Find where the given text appears and provide that cell's center as [x, y] coordinate. 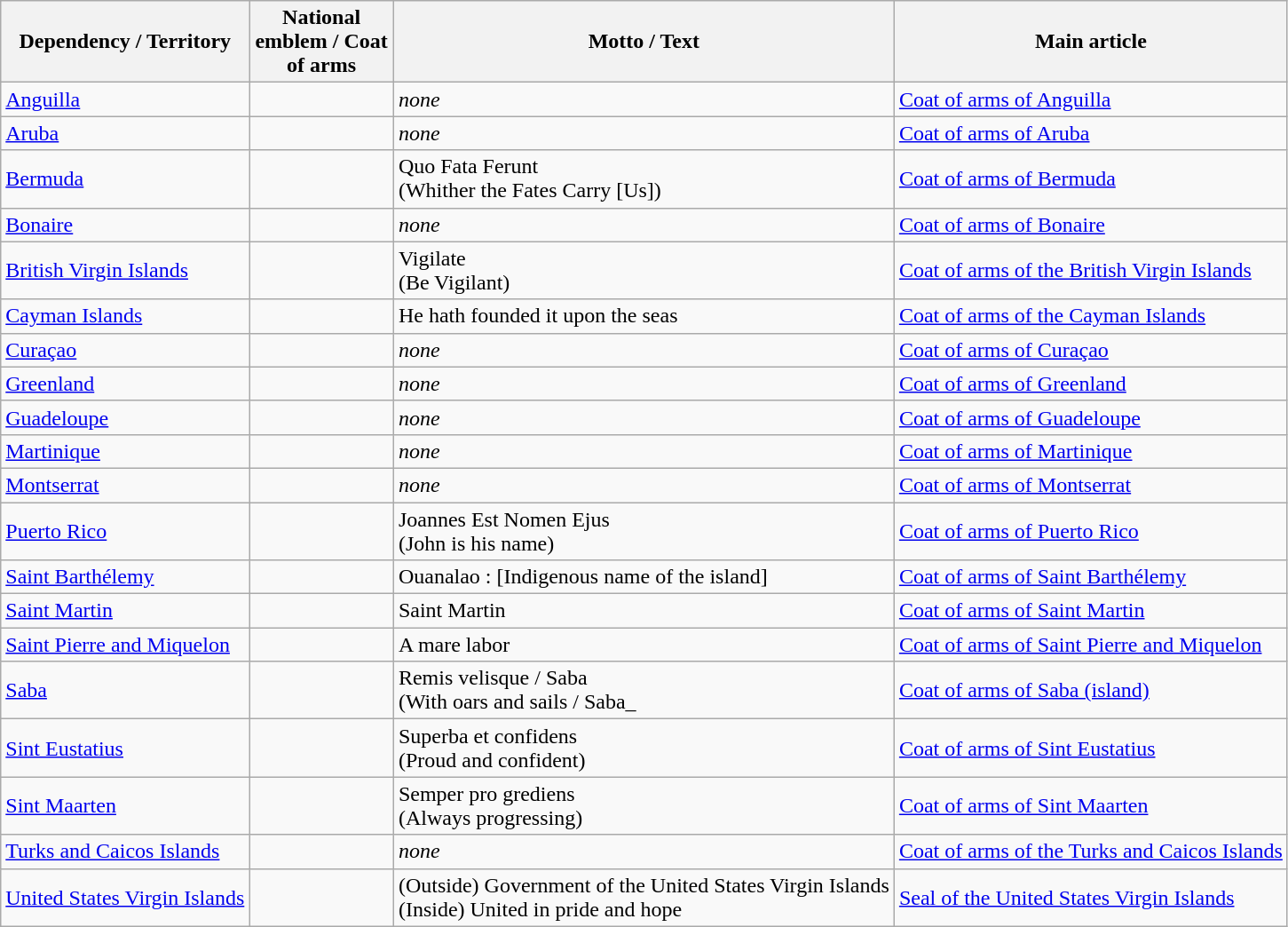
Bonaire [125, 225]
Aruba [125, 133]
Coat of arms of Bermuda [1090, 179]
Vigilate(Be Vigilant) [644, 270]
He hath founded it upon the seas [644, 316]
Coat of arms of Martinique [1090, 451]
Puerto Rico [125, 531]
Superba et confidens(Proud and confident) [644, 748]
National emblem / Coat of arms [321, 42]
Saint Pierre and Miquelon [125, 645]
Sint Maarten [125, 806]
Coat of arms of Bonaire [1090, 225]
Coat of arms of Aruba [1090, 133]
Bermuda [125, 179]
Quo Fata Ferunt(Whither the Fates Carry [Us]) [644, 179]
Coat of arms of the British Virgin Islands [1090, 270]
Saba [125, 691]
A mare labor [644, 645]
Semper pro grediens(Always progressing) [644, 806]
Coat of arms of Anguilla [1090, 99]
Ouanalao : [Indigenous name of the island] [644, 577]
Remis velisque / Saba(With oars and sails / Saba_ [644, 691]
(Outside) Government of the United States Virgin Islands (Inside) United in pride and hope [644, 897]
Curaçao [125, 350]
Coat of arms of Saint Martin [1090, 611]
Martinique [125, 451]
Coat of arms of Montserrat [1090, 485]
Joannes Est Nomen Ejus(John is his name) [644, 531]
Coat of arms of Saint Pierre and Miquelon [1090, 645]
United States Virgin Islands [125, 897]
Turks and Caicos Islands [125, 852]
Main article [1090, 42]
Coat of arms of Greenland [1090, 384]
Cayman Islands [125, 316]
Anguilla [125, 99]
Coat of arms of Guadeloupe [1090, 417]
Motto / Text [644, 42]
Dependency / Territory [125, 42]
Coat of arms of Curaçao [1090, 350]
Coat of arms of Sint Maarten [1090, 806]
Seal of the United States Virgin Islands [1090, 897]
Coat of arms of the Turks and Caicos Islands [1090, 852]
Coat of arms of the Cayman Islands [1090, 316]
Coat of arms of Puerto Rico [1090, 531]
Saint Barthélemy [125, 577]
Guadeloupe [125, 417]
British Virgin Islands [125, 270]
Sint Eustatius [125, 748]
Coat of arms of Saint Barthélemy [1090, 577]
Coat of arms of Saba (island) [1090, 691]
Montserrat [125, 485]
Coat of arms of Sint Eustatius [1090, 748]
Greenland [125, 384]
